Extract the [X, Y] coordinate from the center of the cell holding the provided text.  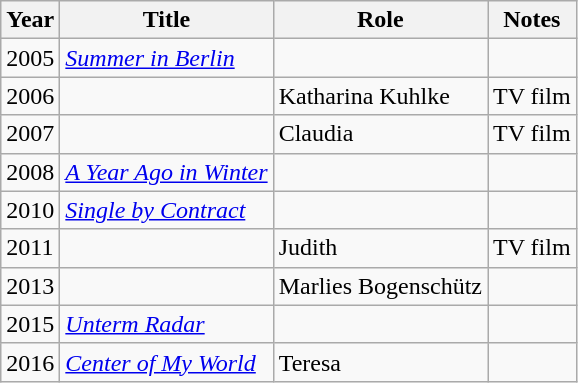
Center of My World [166, 362]
2010 [30, 210]
2015 [30, 324]
2011 [30, 248]
2006 [30, 96]
Teresa [380, 362]
Judith [380, 248]
Title [166, 20]
Notes [532, 20]
Year [30, 20]
2016 [30, 362]
A Year Ago in Winter [166, 172]
2005 [30, 58]
2008 [30, 172]
2007 [30, 134]
Unterm Radar [166, 324]
Summer in Berlin [166, 58]
Claudia [380, 134]
Role [380, 20]
2013 [30, 286]
Katharina Kuhlke [380, 96]
Single by Contract [166, 210]
Marlies Bogenschütz [380, 286]
